For the text-containing cell, return its midpoint in (X, Y) coordinate format. 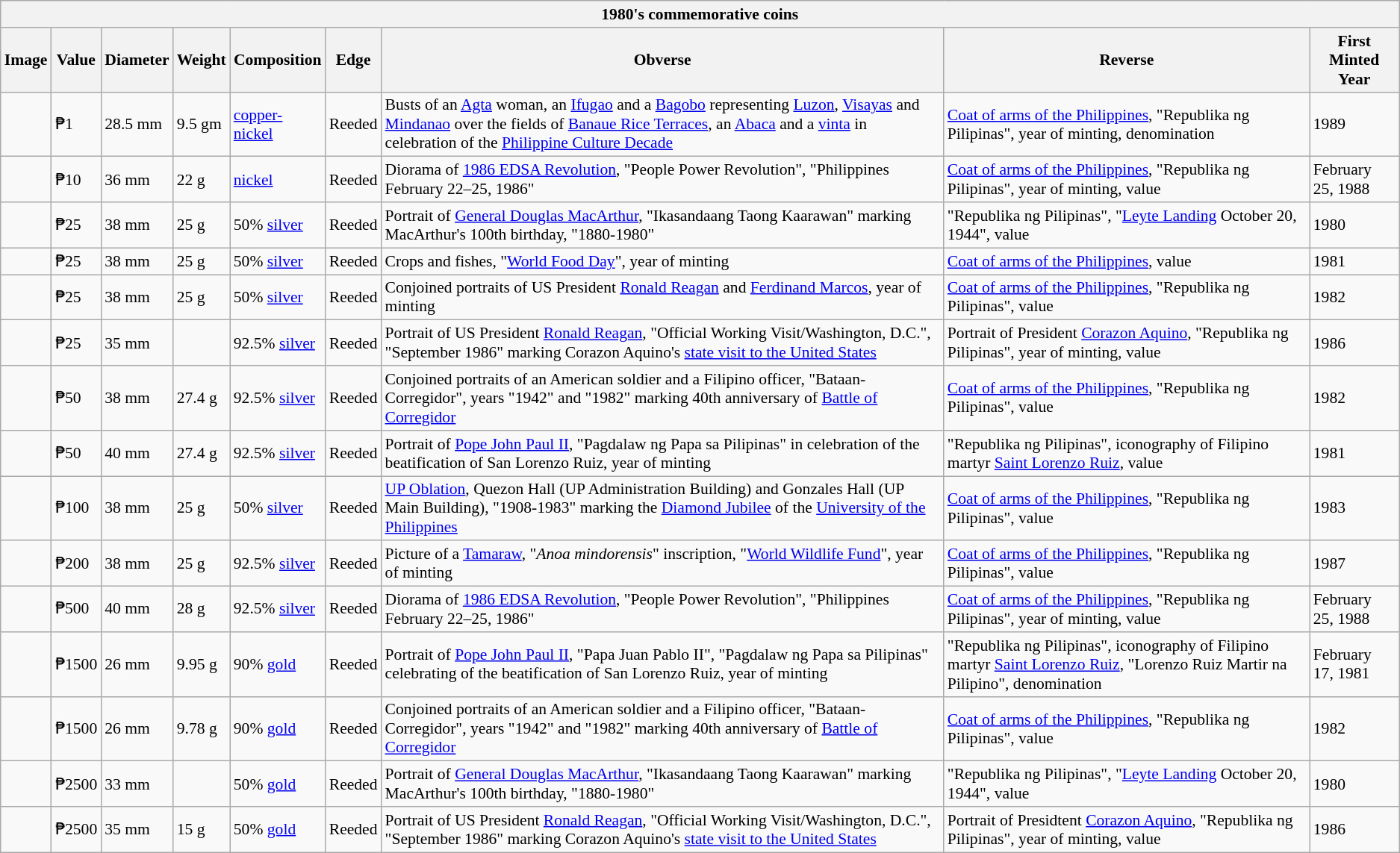
Conjoined portraits of US President Ronald Reagan and Ferdinand Marcos, year of minting (663, 297)
9.78 g (202, 728)
₱10 (76, 179)
1983 (1354, 509)
February 17, 1981 (1354, 664)
First Minted Year (1354, 60)
Picture of a Tamaraw, "Anoa mindorensis" inscription, "World Wildlife Fund", year of minting (663, 564)
₱100 (76, 509)
1980's commemorative coins (700, 14)
Image (26, 60)
"Republika ng Pilipinas", iconography of Filipino martyr Saint Lorenzo Ruiz, value (1127, 454)
Diameter (137, 60)
33 mm (137, 784)
28.5 mm (137, 124)
22 g (202, 179)
nickel (278, 179)
"Republika ng Pilipinas", iconography of Filipino martyr Saint Lorenzo Ruiz, "Lorenzo Ruiz Martir na Pilipino", denomination (1127, 664)
Coat of arms of the Philippines, value (1127, 261)
28 g (202, 609)
Value (76, 60)
₱500 (76, 609)
Portrait of Presidtent Corazon Aquino, "Republika ng Pilipinas", year of minting, value (1127, 830)
₱200 (76, 564)
1987 (1354, 564)
Coat of arms of the Philippines, "Republika ng Pilipinas", year of minting, denomination (1127, 124)
Weight (202, 60)
Composition (278, 60)
Crops and fishes, "World Food Day", year of minting (663, 261)
Reverse (1127, 60)
Obverse (663, 60)
Edge (354, 60)
Portrait of President Corazon Aquino, "Republika ng Pilipinas", year of minting, value (1127, 343)
9.95 g (202, 664)
Portrait of Pope John Paul II, "Pagdalaw ng Papa sa Pilipinas" in celebration of the beatification of San Lorenzo Ruiz, year of minting (663, 454)
9.5 gm (202, 124)
15 g (202, 830)
36 mm (137, 179)
1989 (1354, 124)
₱1 (76, 124)
copper-nickel (278, 124)
